Search for the cell housing the specified text and yield its [X, Y] center coordinate. 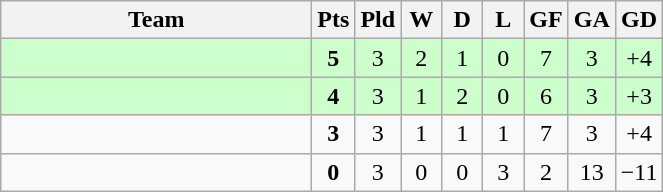
L [504, 20]
Pld [378, 20]
13 [592, 172]
GF [546, 20]
5 [334, 58]
6 [546, 96]
GD [639, 20]
Team [156, 20]
GA [592, 20]
D [462, 20]
W [422, 20]
Pts [334, 20]
4 [334, 96]
+3 [639, 96]
−11 [639, 172]
